Find where the given text appears and provide that cell's center as [x, y] coordinate. 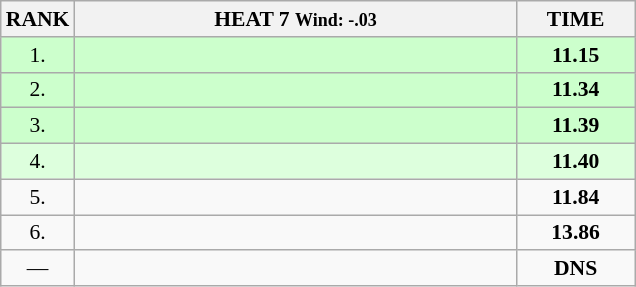
6. [38, 233]
RANK [38, 19]
— [38, 269]
4. [38, 162]
TIME [576, 19]
11.34 [576, 90]
3. [38, 126]
13.86 [576, 233]
DNS [576, 269]
HEAT 7 Wind: -.03 [295, 19]
11.84 [576, 197]
5. [38, 197]
11.15 [576, 55]
1. [38, 55]
11.39 [576, 126]
11.40 [576, 162]
2. [38, 90]
